Determine the [X, Y] coordinate at the center of the cell enclosing the given text.  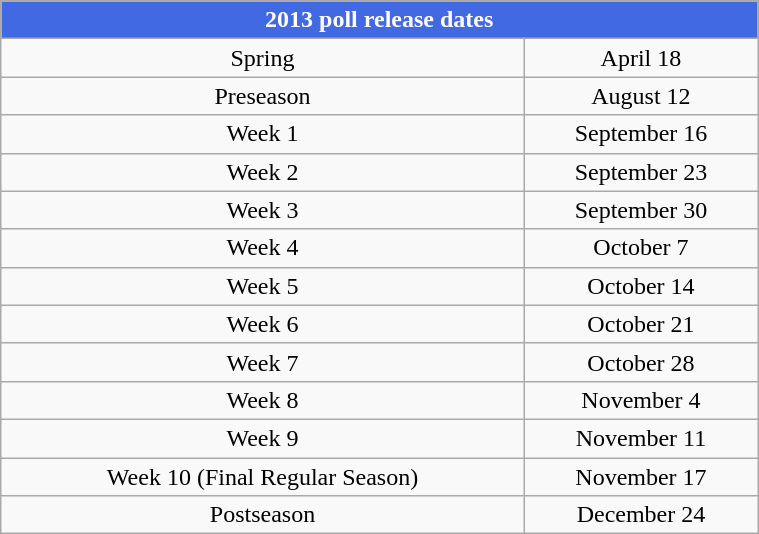
September 16 [640, 134]
September 23 [640, 172]
Week 6 [263, 324]
September 30 [640, 210]
November 17 [640, 477]
August 12 [640, 96]
Week 8 [263, 400]
Week 10 (Final Regular Season) [263, 477]
2013 poll release dates [380, 20]
Preseason [263, 96]
Week 2 [263, 172]
October 14 [640, 286]
November 4 [640, 400]
Week 4 [263, 248]
Week 5 [263, 286]
April 18 [640, 58]
October 28 [640, 362]
Spring [263, 58]
October 21 [640, 324]
Week 1 [263, 134]
November 11 [640, 438]
December 24 [640, 515]
Week 3 [263, 210]
October 7 [640, 248]
Week 7 [263, 362]
Week 9 [263, 438]
Postseason [263, 515]
